Return (x, y) of the center of cell containing provided text 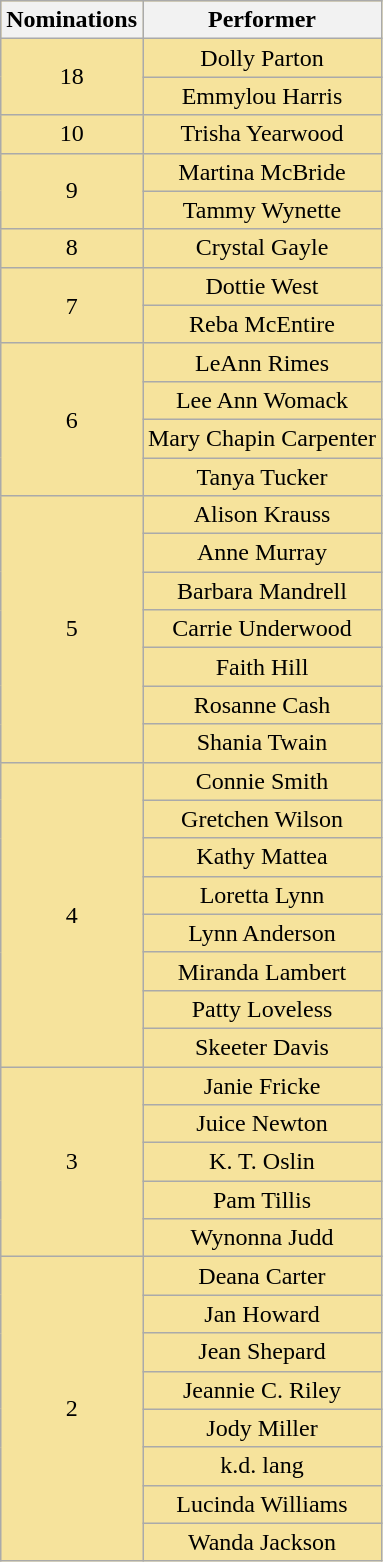
Wanda Jackson (262, 1542)
Faith Hill (262, 667)
9 (72, 191)
8 (72, 248)
2 (72, 1409)
Trisha Yearwood (262, 134)
Loretta Lynn (262, 895)
Skeeter Davis (262, 1047)
Jody Miller (262, 1428)
Tammy Wynette (262, 210)
Jeannie C. Riley (262, 1390)
Kathy Mattea (262, 857)
Tanya Tucker (262, 477)
Juice Newton (262, 1124)
Patty Loveless (262, 1009)
Connie Smith (262, 781)
Nominations (72, 20)
4 (72, 914)
k.d. lang (262, 1466)
Barbara Mandrell (262, 591)
Mary Chapin Carpenter (262, 438)
3 (72, 1161)
Janie Fricke (262, 1085)
7 (72, 305)
Pam Tillis (262, 1200)
Anne Murray (262, 553)
5 (72, 629)
Miranda Lambert (262, 971)
Lynn Anderson (262, 933)
Lee Ann Womack (262, 400)
Wynonna Judd (262, 1238)
18 (72, 77)
Carrie Underwood (262, 629)
Rosanne Cash (262, 705)
Reba McEntire (262, 324)
LeAnn Rimes (262, 362)
Martina McBride (262, 172)
Jan Howard (262, 1314)
10 (72, 134)
Alison Krauss (262, 515)
6 (72, 419)
Lucinda Williams (262, 1504)
Deana Carter (262, 1276)
Jean Shepard (262, 1352)
Crystal Gayle (262, 248)
K. T. Oslin (262, 1162)
Performer (262, 20)
Gretchen Wilson (262, 819)
Shania Twain (262, 743)
Dottie West (262, 286)
Dolly Parton (262, 58)
Emmylou Harris (262, 96)
